Output the (X, Y) coordinate of the center of the cell containing the given text.  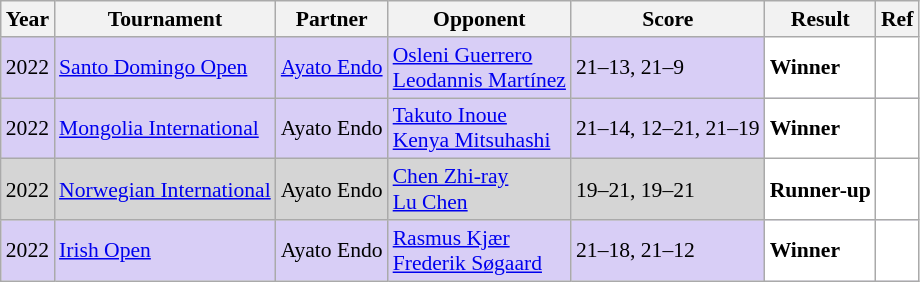
Ref (897, 19)
Result (820, 19)
19–21, 19–21 (668, 190)
Santo Domingo Open (165, 68)
Partner (332, 19)
Takuto Inoue Kenya Mitsuhashi (480, 128)
Chen Zhi-ray Lu Chen (480, 190)
Norwegian International (165, 190)
21–13, 21–9 (668, 68)
Irish Open (165, 250)
Tournament (165, 19)
Osleni Guerrero Leodannis Martínez (480, 68)
Mongolia International (165, 128)
Score (668, 19)
21–18, 21–12 (668, 250)
Opponent (480, 19)
Rasmus Kjær Frederik Søgaard (480, 250)
21–14, 12–21, 21–19 (668, 128)
Runner-up (820, 190)
Year (28, 19)
